Pinpoint the cell where the given text exists, returning its (x, y) midpoint coordinate. 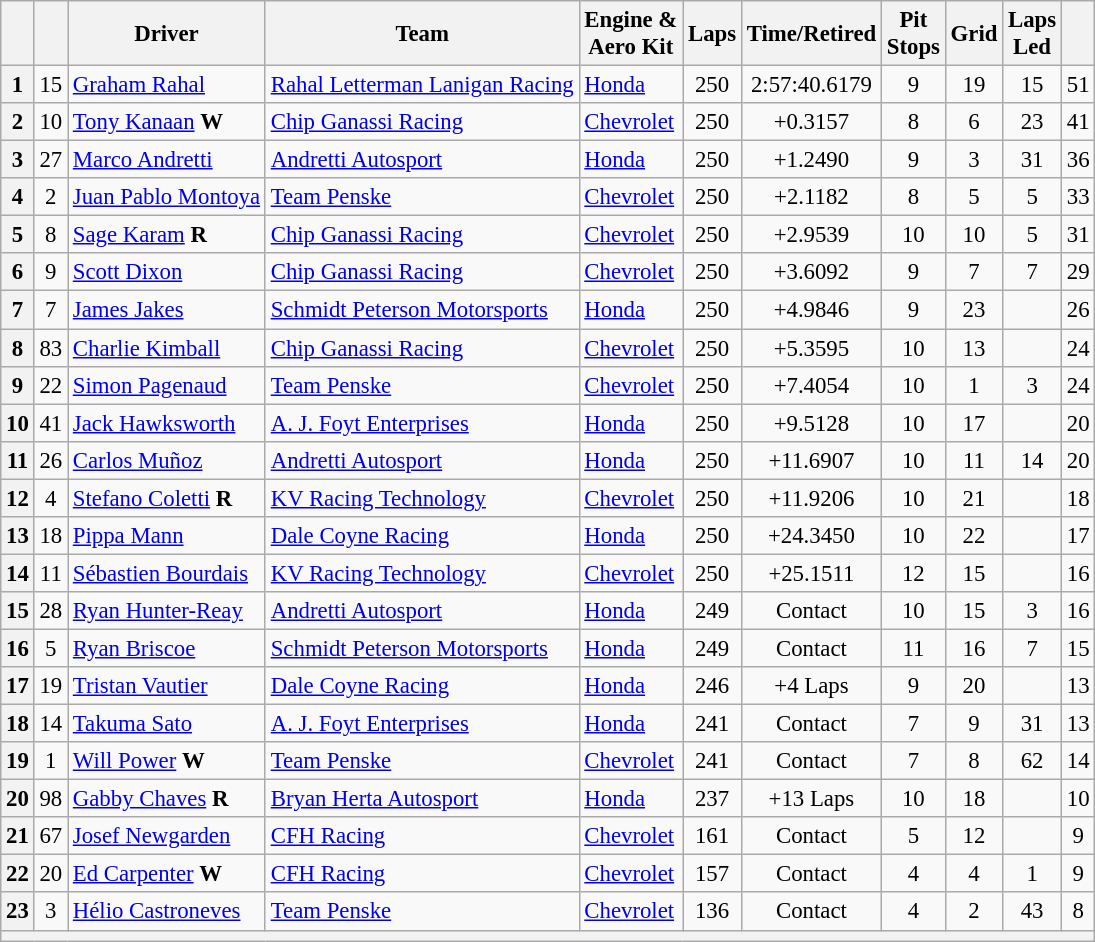
246 (712, 686)
Scott Dixon (167, 273)
Charlie Kimball (167, 348)
+0.3157 (811, 122)
Jack Hawksworth (167, 423)
237 (712, 799)
+1.2490 (811, 160)
62 (1032, 761)
Josef Newgarden (167, 836)
Ryan Briscoe (167, 648)
Tristan Vautier (167, 686)
157 (712, 874)
+11.9206 (811, 498)
Juan Pablo Montoya (167, 197)
Driver (167, 34)
33 (1078, 197)
Stefano Coletti R (167, 498)
+24.3450 (811, 536)
+2.1182 (811, 197)
LapsLed (1032, 34)
Laps (712, 34)
51 (1078, 85)
Tony Kanaan W (167, 122)
+2.9539 (811, 235)
Engine &Aero Kit (631, 34)
+5.3595 (811, 348)
PitStops (913, 34)
29 (1078, 273)
136 (712, 912)
28 (50, 611)
+13 Laps (811, 799)
Graham Rahal (167, 85)
Hélio Castroneves (167, 912)
Marco Andretti (167, 160)
Rahal Letterman Lanigan Racing (422, 85)
2:57:40.6179 (811, 85)
Gabby Chaves R (167, 799)
161 (712, 836)
Grid (974, 34)
+9.5128 (811, 423)
43 (1032, 912)
36 (1078, 160)
Ed Carpenter W (167, 874)
Sébastien Bourdais (167, 573)
Team (422, 34)
Pippa Mann (167, 536)
+4.9846 (811, 310)
Takuma Sato (167, 724)
67 (50, 836)
98 (50, 799)
Bryan Herta Autosport (422, 799)
Ryan Hunter-Reay (167, 611)
+7.4054 (811, 385)
27 (50, 160)
Time/Retired (811, 34)
James Jakes (167, 310)
+4 Laps (811, 686)
Carlos Muñoz (167, 460)
+3.6092 (811, 273)
+11.6907 (811, 460)
+25.1511 (811, 573)
Will Power W (167, 761)
Sage Karam R (167, 235)
Simon Pagenaud (167, 385)
83 (50, 348)
